Capture the cell that displays the provided text and extract its (X, Y) central coordinate. 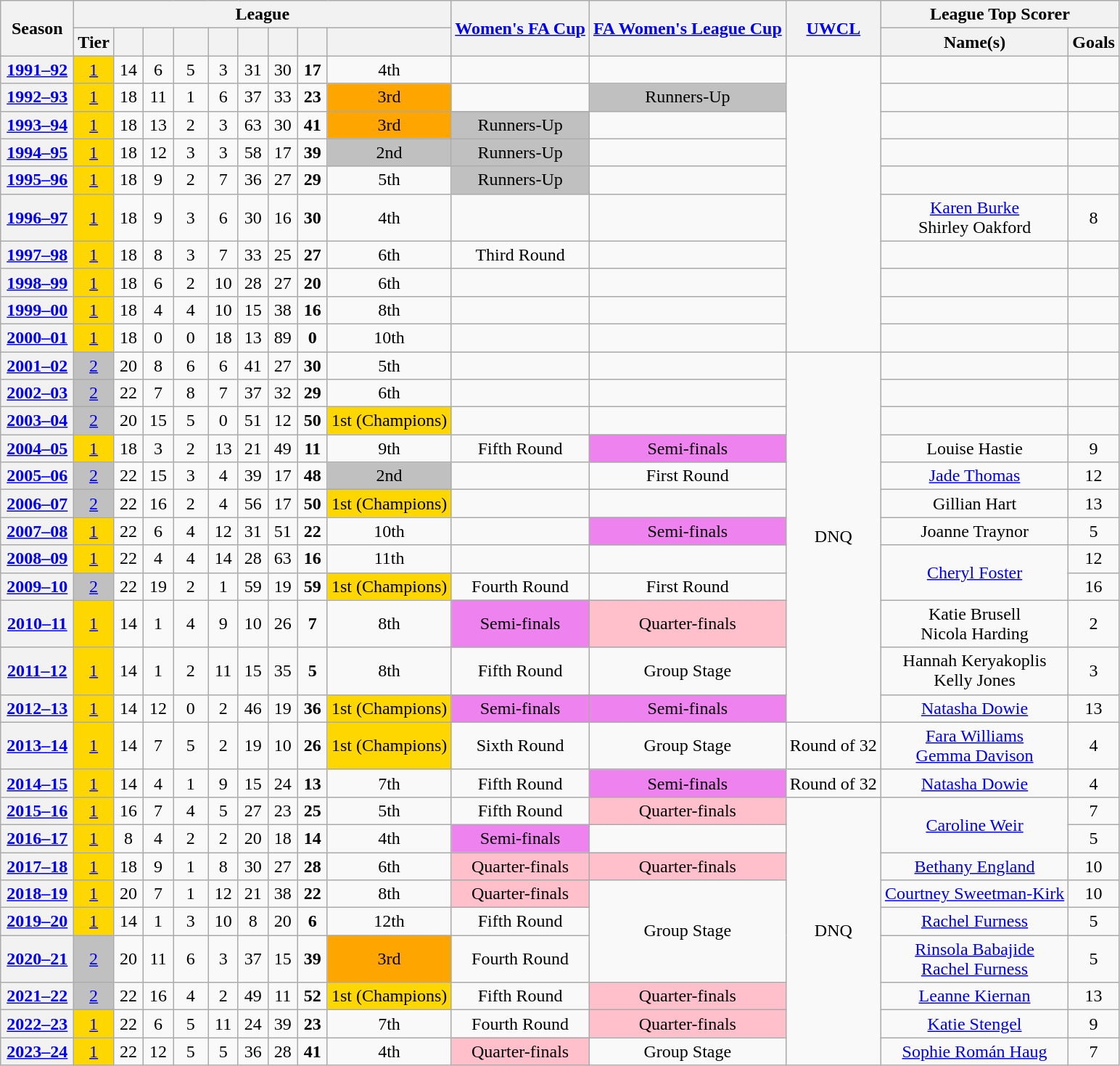
Leanne Kiernan (974, 996)
Sixth Round (521, 746)
Sophie Román Haug (974, 1051)
2010–11 (38, 624)
2003–04 (38, 421)
1998–99 (38, 282)
Louise Hastie (974, 448)
Jade Thomas (974, 476)
2019–20 (38, 922)
2009–10 (38, 586)
Katie Stengel (974, 1024)
58 (252, 152)
1999–00 (38, 310)
9th (389, 448)
1991–92 (38, 70)
2005–06 (38, 476)
1993–94 (38, 125)
FA Women's League Cup (688, 28)
Rachel Furness (974, 922)
Tier (94, 42)
12th (389, 922)
Rinsola Babajide Rachel Furness (974, 959)
2006–07 (38, 504)
46 (252, 708)
32 (283, 393)
2012–13 (38, 708)
UWCL (833, 28)
2022–23 (38, 1024)
1995–96 (38, 180)
Caroline Weir (974, 824)
2013–14 (38, 746)
League Top Scorer (1000, 15)
Courtney Sweetman-Kirk (974, 894)
1992–93 (38, 97)
1994–95 (38, 152)
89 (283, 337)
11th (389, 559)
2018–19 (38, 894)
2008–09 (38, 559)
52 (312, 996)
2020–21 (38, 959)
Cheryl Foster (974, 573)
Fara Williams Gemma Davison (974, 746)
1996–97 (38, 218)
Bethany England (974, 866)
Name(s) (974, 42)
Karen Burke Shirley Oakford (974, 218)
2000–01 (38, 337)
1997–98 (38, 255)
35 (283, 671)
Gillian Hart (974, 504)
48 (312, 476)
Women's FA Cup (521, 28)
2016–17 (38, 838)
2002–03 (38, 393)
Katie Brusell Nicola Harding (974, 624)
2007–08 (38, 531)
Season (38, 28)
League (263, 15)
2021–22 (38, 996)
2011–12 (38, 671)
56 (252, 504)
2015–16 (38, 811)
Hannah Keryakoplis Kelly Jones (974, 671)
2004–05 (38, 448)
2001–02 (38, 365)
2017–18 (38, 866)
Goals (1094, 42)
2023–24 (38, 1051)
Joanne Traynor (974, 531)
2014–15 (38, 783)
Third Round (521, 255)
